Output the (x, y) coordinate of the center of the cell containing the given text.  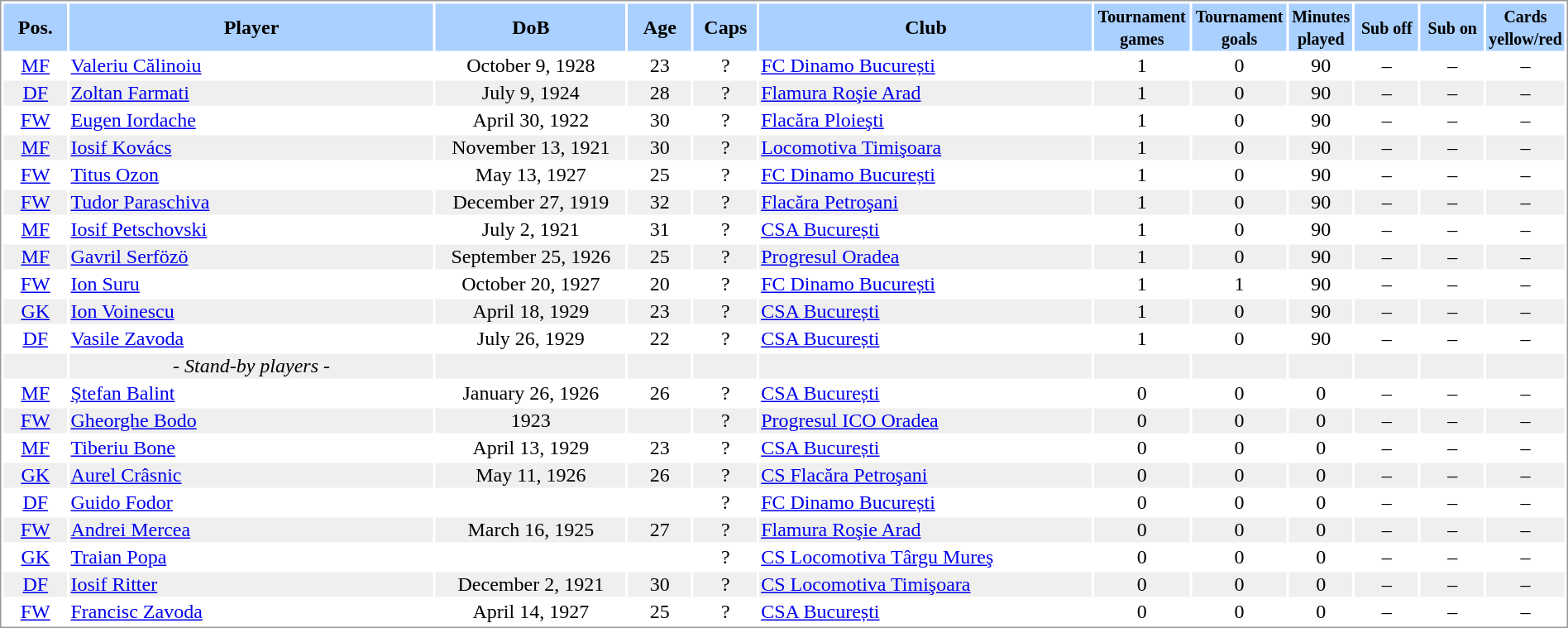
Flacăra Ploieşti (926, 120)
Traian Popa (251, 557)
27 (660, 530)
Age (660, 26)
Player (251, 26)
Progresul Oradea (926, 257)
May 11, 1926 (531, 476)
April 30, 1922 (531, 120)
November 13, 1921 (531, 148)
Tournamentgames (1141, 26)
20 (660, 284)
May 13, 1927 (531, 175)
July 26, 1929 (531, 338)
Ștefan Balint (251, 393)
Club (926, 26)
September 25, 1926 (531, 257)
Zoltan Farmati (251, 93)
Valeriu Călinoiu (251, 65)
Tournamentgoals (1239, 26)
Iosif Kovács (251, 148)
December 27, 1919 (531, 203)
Sub off (1386, 26)
Sub on (1452, 26)
Andrei Mercea (251, 530)
Progresul ICO Oradea (926, 421)
Tudor Paraschiva (251, 203)
Guido Fodor (251, 502)
April 13, 1929 (531, 448)
Eugen Iordache (251, 120)
Iosif Ritter (251, 585)
CS Locomotiva Târgu Mureş (926, 557)
October 20, 1927 (531, 284)
Cardsyellow/red (1526, 26)
DoB (531, 26)
April 14, 1927 (531, 611)
Flacăra Petroşani (926, 203)
- Stand-by players - (251, 367)
Aurel Crâsnic (251, 476)
Locomotiva Timişoara (926, 148)
October 9, 1928 (531, 65)
31 (660, 229)
Ion Suru (251, 284)
July 2, 1921 (531, 229)
January 26, 1926 (531, 393)
32 (660, 203)
March 16, 1925 (531, 530)
CS Locomotiva Timişoara (926, 585)
Titus Ozon (251, 175)
July 9, 1924 (531, 93)
Ion Voinescu (251, 312)
April 18, 1929 (531, 312)
22 (660, 338)
Minutesplayed (1322, 26)
December 2, 1921 (531, 585)
CS Flacăra Petroşani (926, 476)
Gavril Serfözö (251, 257)
Vasile Zavoda (251, 338)
Pos. (35, 26)
1923 (531, 421)
Iosif Petschovski (251, 229)
Caps (726, 26)
Francisc Zavoda (251, 611)
28 (660, 93)
Tiberiu Bone (251, 448)
Gheorghe Bodo (251, 421)
